Determine the [x, y] coordinate at the center of the cell enclosing the given text.  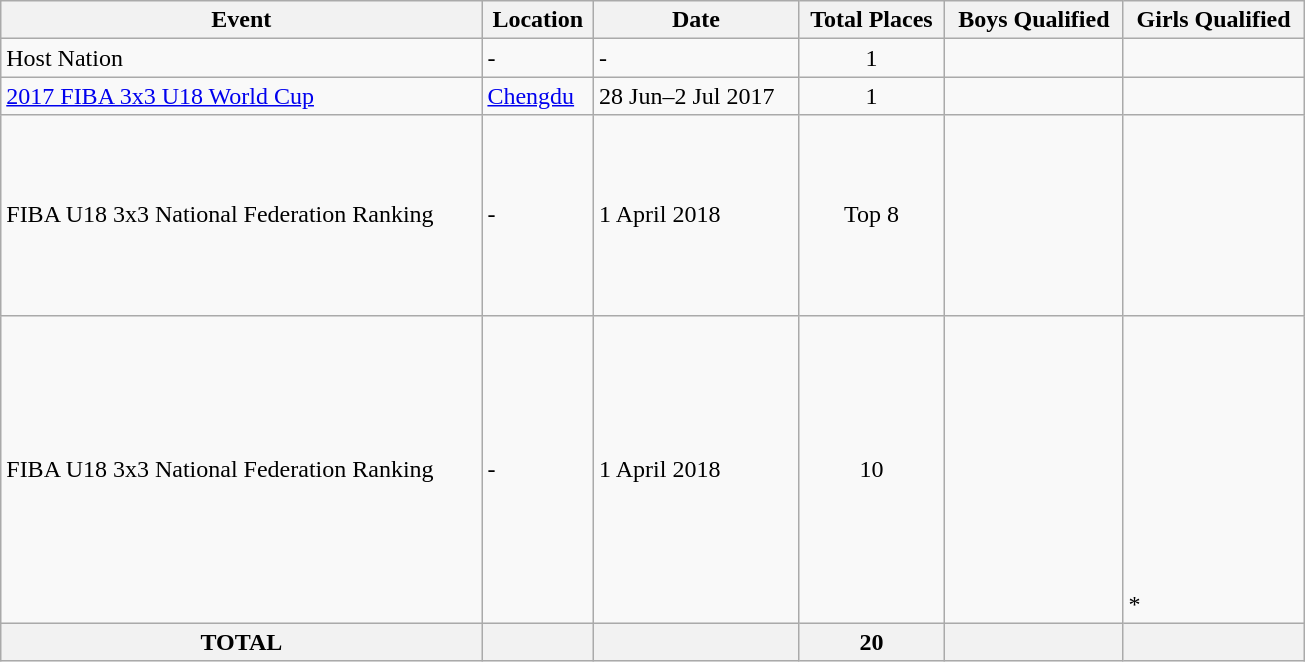
Boys Qualified [1034, 20]
28 Jun–2 Jul 2017 [696, 96]
Location [538, 20]
Total Places [872, 20]
20 [872, 642]
Event [242, 20]
Chengdu [538, 96]
* [1214, 469]
TOTAL [242, 642]
2017 FIBA 3x3 U18 World Cup [242, 96]
Date [696, 20]
Girls Qualified [1214, 20]
Top 8 [872, 215]
10 [872, 469]
Host Nation [242, 58]
